Find where the given text appears and provide that cell's center as (x, y) coordinate. 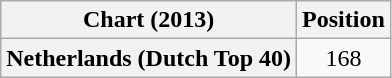
168 (344, 58)
Position (344, 20)
Netherlands (Dutch Top 40) (149, 58)
Chart (2013) (149, 20)
